From the cell containing the given text, extract its center point as (X, Y) coordinate. 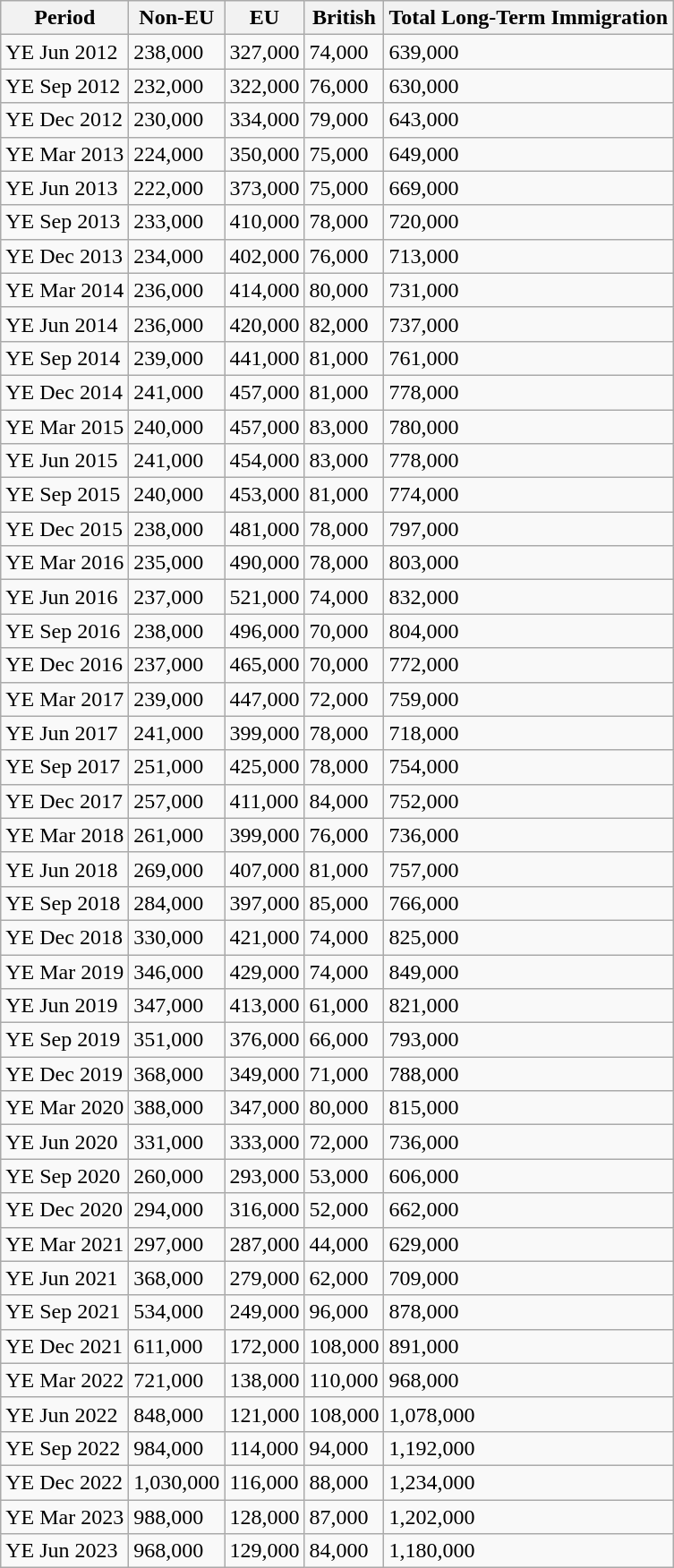
YE Sep 2020 (64, 1176)
350,000 (265, 154)
649,000 (528, 154)
413,000 (265, 1006)
454,000 (265, 461)
YE Dec 2017 (64, 801)
YE Jun 2020 (64, 1142)
297,000 (177, 1244)
402,000 (265, 256)
878,000 (528, 1312)
YE Sep 2013 (64, 222)
709,000 (528, 1278)
234,000 (177, 256)
411,000 (265, 801)
606,000 (528, 1176)
YE Dec 2018 (64, 937)
293,000 (265, 1176)
129,000 (265, 1551)
Non-EU (177, 18)
397,000 (265, 903)
611,000 (177, 1346)
79,000 (344, 120)
279,000 (265, 1278)
1,030,000 (177, 1482)
YE Sep 2018 (64, 903)
88,000 (344, 1482)
287,000 (265, 1244)
61,000 (344, 1006)
121,000 (265, 1414)
410,000 (265, 222)
334,000 (265, 120)
349,000 (265, 1074)
YE Jun 2016 (64, 597)
331,000 (177, 1142)
1,202,000 (528, 1517)
235,000 (177, 563)
YE Sep 2016 (64, 631)
71,000 (344, 1074)
1,192,000 (528, 1448)
1,234,000 (528, 1482)
82,000 (344, 324)
521,000 (265, 597)
643,000 (528, 120)
718,000 (528, 733)
891,000 (528, 1346)
116,000 (265, 1482)
376,000 (265, 1040)
YE Mar 2013 (64, 154)
YE Sep 2015 (64, 495)
66,000 (344, 1040)
373,000 (265, 188)
759,000 (528, 699)
772,000 (528, 665)
761,000 (528, 358)
1,180,000 (528, 1551)
232,000 (177, 86)
984,000 (177, 1448)
388,000 (177, 1108)
737,000 (528, 324)
774,000 (528, 495)
496,000 (265, 631)
261,000 (177, 835)
832,000 (528, 597)
YE Sep 2012 (64, 86)
YE Mar 2016 (64, 563)
849,000 (528, 971)
988,000 (177, 1517)
YE Sep 2021 (64, 1312)
YE Jun 2013 (64, 188)
233,000 (177, 222)
230,000 (177, 120)
481,000 (265, 529)
848,000 (177, 1414)
YE Jun 2014 (64, 324)
752,000 (528, 801)
490,000 (265, 563)
Total Long-Term Immigration (528, 18)
407,000 (265, 869)
629,000 (528, 1244)
669,000 (528, 188)
172,000 (265, 1346)
94,000 (344, 1448)
YE Dec 2013 (64, 256)
138,000 (265, 1380)
1,078,000 (528, 1414)
639,000 (528, 52)
333,000 (265, 1142)
322,000 (265, 86)
YE Jun 2021 (64, 1278)
249,000 (265, 1312)
British (344, 18)
757,000 (528, 869)
797,000 (528, 529)
YE Mar 2022 (64, 1380)
803,000 (528, 563)
96,000 (344, 1312)
721,000 (177, 1380)
44,000 (344, 1244)
330,000 (177, 937)
294,000 (177, 1210)
720,000 (528, 222)
YE Mar 2020 (64, 1108)
793,000 (528, 1040)
260,000 (177, 1176)
YE Jun 2012 (64, 52)
222,000 (177, 188)
534,000 (177, 1312)
YE Mar 2014 (64, 290)
453,000 (265, 495)
YE Jun 2015 (64, 461)
825,000 (528, 937)
YE Dec 2022 (64, 1482)
447,000 (265, 699)
53,000 (344, 1176)
421,000 (265, 937)
YE Jun 2019 (64, 1006)
815,000 (528, 1108)
327,000 (265, 52)
YE Mar 2021 (64, 1244)
YE Mar 2023 (64, 1517)
284,000 (177, 903)
269,000 (177, 869)
316,000 (265, 1210)
754,000 (528, 767)
731,000 (528, 290)
630,000 (528, 86)
YE Jun 2017 (64, 733)
YE Mar 2017 (64, 699)
YE Jun 2023 (64, 1551)
251,000 (177, 767)
EU (265, 18)
804,000 (528, 631)
351,000 (177, 1040)
Period (64, 18)
62,000 (344, 1278)
780,000 (528, 427)
87,000 (344, 1517)
114,000 (265, 1448)
YE Mar 2015 (64, 427)
85,000 (344, 903)
224,000 (177, 154)
YE Sep 2014 (64, 358)
420,000 (265, 324)
YE Dec 2021 (64, 1346)
YE Mar 2018 (64, 835)
YE Dec 2020 (64, 1210)
YE Dec 2019 (64, 1074)
YE Dec 2014 (64, 392)
441,000 (265, 358)
YE Dec 2012 (64, 120)
52,000 (344, 1210)
YE Dec 2015 (64, 529)
YE Sep 2019 (64, 1040)
YE Jun 2022 (64, 1414)
257,000 (177, 801)
713,000 (528, 256)
821,000 (528, 1006)
346,000 (177, 971)
662,000 (528, 1210)
YE Mar 2019 (64, 971)
110,000 (344, 1380)
429,000 (265, 971)
465,000 (265, 665)
YE Jun 2018 (64, 869)
425,000 (265, 767)
766,000 (528, 903)
414,000 (265, 290)
YE Dec 2016 (64, 665)
128,000 (265, 1517)
788,000 (528, 1074)
YE Sep 2017 (64, 767)
YE Sep 2022 (64, 1448)
